Locate the cell with the specified text and output its (x, y) center coordinate. 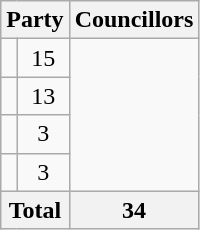
15 (43, 58)
13 (43, 96)
Total (35, 210)
Councillors (134, 20)
34 (134, 210)
Party (35, 20)
